Search for the cell housing the specified text and yield its [x, y] center coordinate. 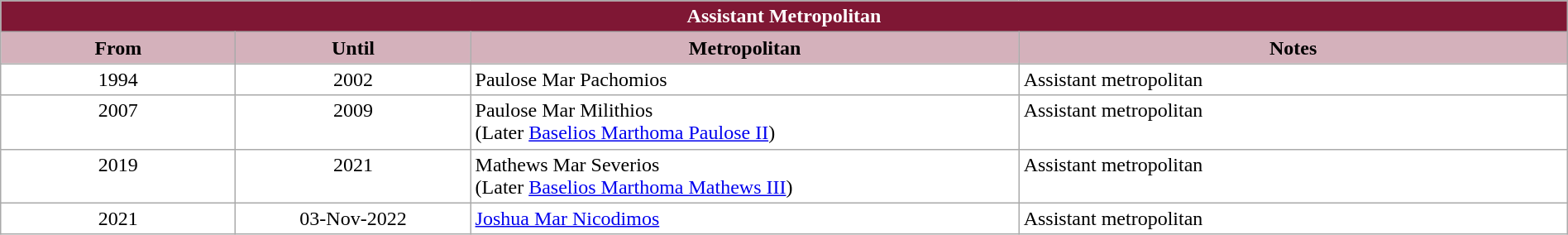
2019 [118, 175]
Until [353, 48]
1994 [118, 79]
2007 [118, 122]
Paulose Mar Milithios(Later Baselios Marthoma Paulose II) [744, 122]
Paulose Mar Pachomios [744, 79]
Joshua Mar Nicodimos [744, 218]
Assistant Metropolitan [784, 17]
From [118, 48]
Notes [1293, 48]
2002 [353, 79]
2009 [353, 122]
Metropolitan [744, 48]
03-Nov-2022 [353, 218]
Mathews Mar Severios(Later Baselios Marthoma Mathews III) [744, 175]
